Scan for the cell matching the given text and deliver its [x, y] coordinate at center. 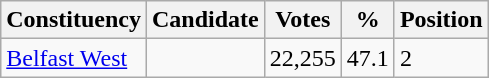
47.1 [368, 58]
22,255 [302, 58]
Constituency [74, 20]
Votes [302, 20]
Position [441, 20]
Belfast West [74, 58]
2 [441, 58]
Candidate [205, 20]
% [368, 20]
